Identify which cell holds the provided text, then report its (x, y) central coordinate. 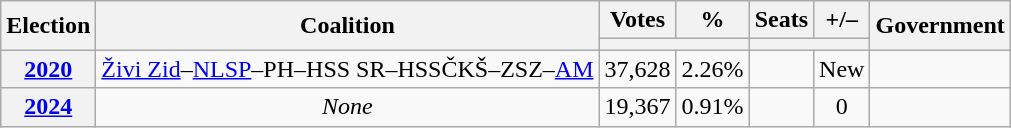
37,628 (638, 69)
2024 (48, 107)
Government (940, 26)
19,367 (638, 107)
New (842, 69)
Votes (638, 20)
Seats (781, 20)
2.26% (712, 69)
0 (842, 107)
None (348, 107)
Coalition (348, 26)
+/– (842, 20)
2020 (48, 69)
% (712, 20)
Živi Zid–NLSP–PH–HSS SR–HSSČKŠ–ZSZ–AM (348, 69)
0.91% (712, 107)
Election (48, 26)
